Detect which cell encompasses the target text, then output its [X, Y] center coordinate. 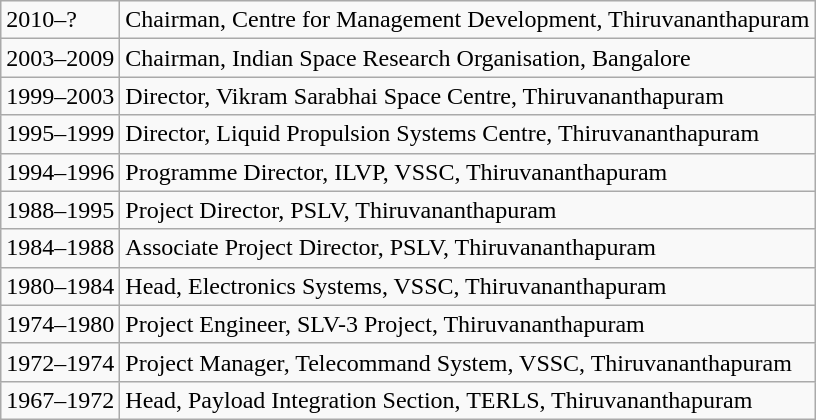
Project Engineer, SLV-3 Project, Thiruvananthapuram [468, 324]
1994–1996 [60, 172]
1967–1972 [60, 400]
1988–1995 [60, 210]
1995–1999 [60, 134]
1972–1974 [60, 362]
1974–1980 [60, 324]
Project Manager, Telecommand System, VSSC, Thiruvananthapuram [468, 362]
Head, Payload Integration Section, TERLS, Thiruvananthapuram [468, 400]
Project Director, PSLV, Thiruvananthapuram [468, 210]
Associate Project Director, PSLV, Thiruvananthapuram [468, 248]
1980–1984 [60, 286]
1999–2003 [60, 96]
Head, Electronics Systems, VSSC, Thiruvananthapuram [468, 286]
Chairman, Indian Space Research Organisation, Bangalore [468, 58]
Director, Liquid Propulsion Systems Centre, Thiruvananthapuram [468, 134]
Director, Vikram Sarabhai Space Centre, Thiruvananthapuram [468, 96]
2010–? [60, 20]
2003–2009 [60, 58]
1984–1988 [60, 248]
Chairman, Centre for Management Development, Thiruvananthapuram [468, 20]
Programme Director, ILVP, VSSC, Thiruvananthapuram [468, 172]
